Output the [X, Y] coordinate of the center of the cell containing the given text.  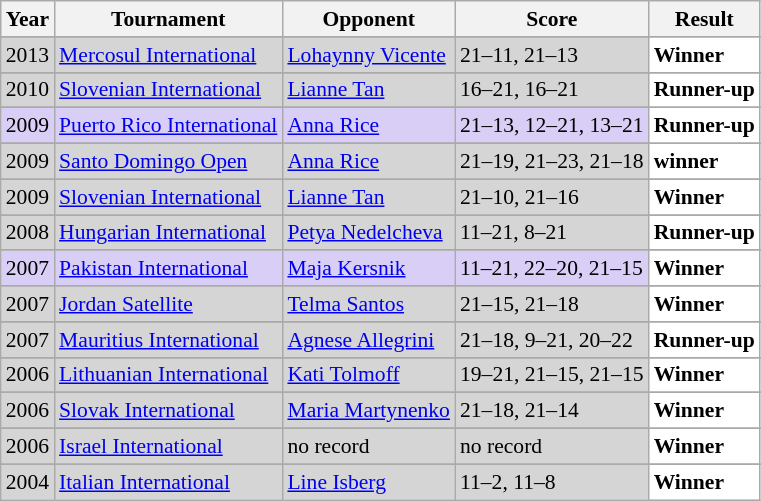
Slovak International [168, 411]
Tournament [168, 19]
Kati Tolmoff [368, 375]
Pakistan International [168, 269]
Santo Domingo Open [168, 162]
Year [28, 19]
Opponent [368, 19]
Line Isberg [368, 482]
Jordan Satellite [168, 304]
21–11, 21–13 [552, 55]
Maria Martynenko [368, 411]
2008 [28, 233]
Agnese Allegrini [368, 340]
2010 [28, 90]
Hungarian International [168, 233]
21–19, 21–23, 21–18 [552, 162]
21–18, 21–14 [552, 411]
Maja Kersnik [368, 269]
Lohaynny Vicente [368, 55]
2004 [28, 482]
19–21, 21–15, 21–15 [552, 375]
Petya Nedelcheva [368, 233]
Telma Santos [368, 304]
16–21, 16–21 [552, 90]
Mauritius International [168, 340]
Lithuanian International [168, 375]
Puerto Rico International [168, 126]
21–15, 21–18 [552, 304]
21–18, 9–21, 20–22 [552, 340]
Italian International [168, 482]
11–21, 22–20, 21–15 [552, 269]
winner [704, 162]
21–10, 21–16 [552, 197]
Mercosul International [168, 55]
Israel International [168, 447]
Result [704, 19]
2013 [28, 55]
11–2, 11–8 [552, 482]
Score [552, 19]
21–13, 12–21, 13–21 [552, 126]
11–21, 8–21 [552, 233]
